Capture the cell that displays the provided text and extract its (X, Y) central coordinate. 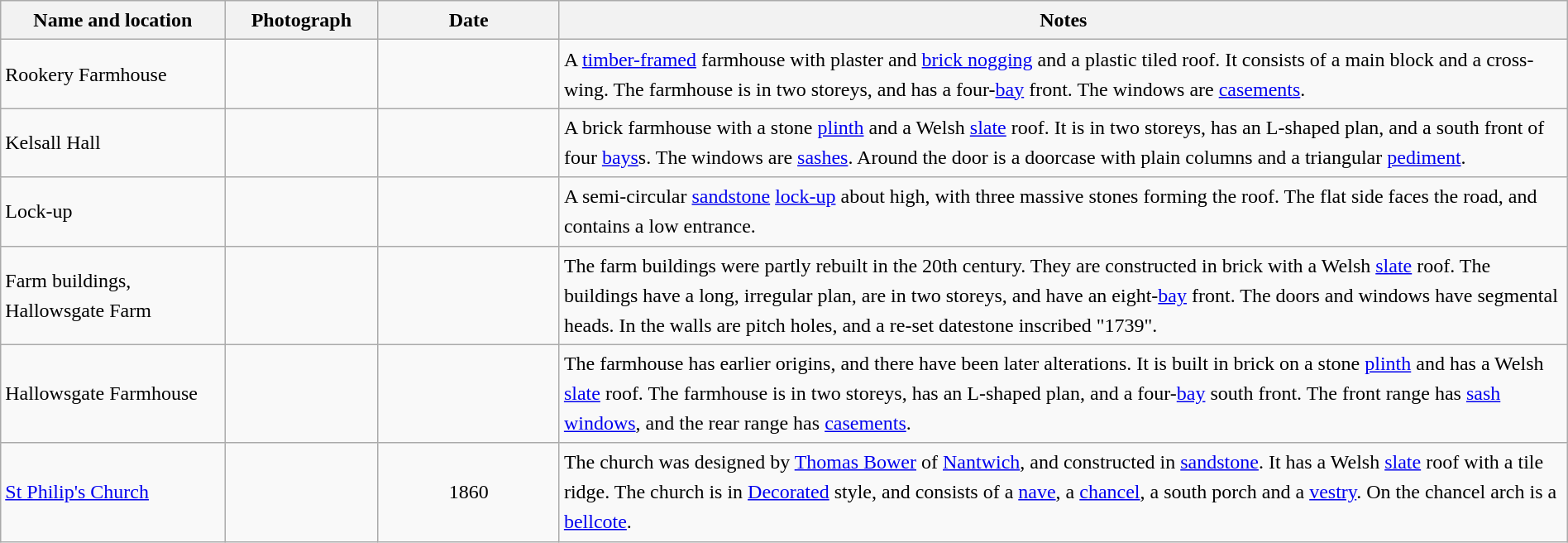
1860 (468, 492)
A semi-circular sandstone lock-up about high, with three massive stones forming the roof. The flat side faces the road, and contains a low entrance. (1064, 212)
Name and location (112, 20)
Notes (1064, 20)
Lock-up (112, 212)
Photograph (301, 20)
Hallowsgate Farmhouse (112, 394)
Kelsall Hall (112, 142)
St Philip's Church (112, 492)
Farm buildings,Hallowsgate Farm (112, 295)
Rookery Farmhouse (112, 74)
Date (468, 20)
